Locate the cell with the specified text and output its [x, y] center coordinate. 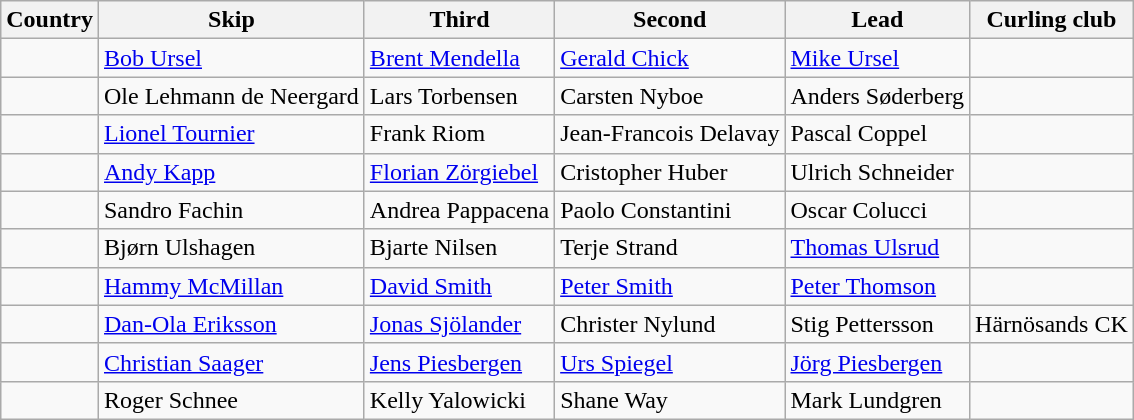
Stig Pettersson [878, 324]
David Smith [459, 286]
Ulrich Schneider [878, 172]
Sandro Fachin [231, 210]
Thomas Ulsrud [878, 248]
Cristopher Huber [670, 172]
Bob Ursel [231, 58]
Anders Søderberg [878, 96]
Peter Smith [670, 286]
Florian Zörgiebel [459, 172]
Lars Torbensen [459, 96]
Bjørn Ulshagen [231, 248]
Mark Lundgren [878, 400]
Shane Way [670, 400]
Terje Strand [670, 248]
Christer Nylund [670, 324]
Lead [878, 20]
Third [459, 20]
Gerald Chick [670, 58]
Jonas Sjölander [459, 324]
Curling club [1052, 20]
Bjarte Nilsen [459, 248]
Peter Thomson [878, 286]
Lionel Tournier [231, 134]
Mike Ursel [878, 58]
Jörg Piesbergen [878, 362]
Carsten Nyboe [670, 96]
Roger Schnee [231, 400]
Paolo Constantini [670, 210]
Skip [231, 20]
Andy Kapp [231, 172]
Andrea Pappacena [459, 210]
Frank Riom [459, 134]
Country [50, 20]
Pascal Coppel [878, 134]
Christian Saager [231, 362]
Second [670, 20]
Dan-Ola Eriksson [231, 324]
Ole Lehmann de Neergard [231, 96]
Brent Mendella [459, 58]
Härnösands CK [1052, 324]
Oscar Colucci [878, 210]
Jean-Francois Delavay [670, 134]
Hammy McMillan [231, 286]
Kelly Yalowicki [459, 400]
Urs Spiegel [670, 362]
Jens Piesbergen [459, 362]
